Find where the given text appears and provide that cell's center as (x, y) coordinate. 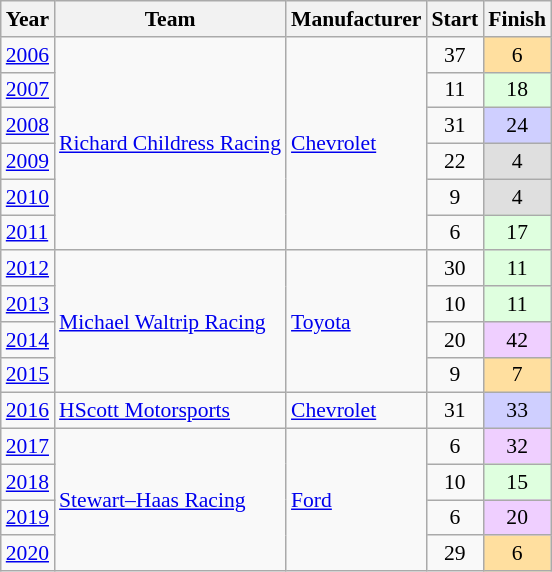
7 (517, 375)
2014 (28, 340)
2018 (28, 482)
Finish (517, 19)
2008 (28, 126)
2011 (28, 233)
HScott Motorsports (170, 411)
2013 (28, 304)
2012 (28, 269)
33 (517, 411)
Manufacturer (356, 19)
2010 (28, 197)
2015 (28, 375)
2020 (28, 554)
2019 (28, 518)
32 (517, 447)
42 (517, 340)
Team (170, 19)
15 (517, 482)
37 (454, 55)
Ford (356, 500)
Michael Waltrip Racing (170, 322)
2017 (28, 447)
Toyota (356, 322)
Year (28, 19)
18 (517, 90)
17 (517, 233)
2007 (28, 90)
Start (454, 19)
2006 (28, 55)
30 (454, 269)
24 (517, 126)
2016 (28, 411)
Stewart–Haas Racing (170, 500)
2009 (28, 162)
Richard Childress Racing (170, 144)
22 (454, 162)
29 (454, 554)
